Identify which cell holds the provided text, then report its [X, Y] central coordinate. 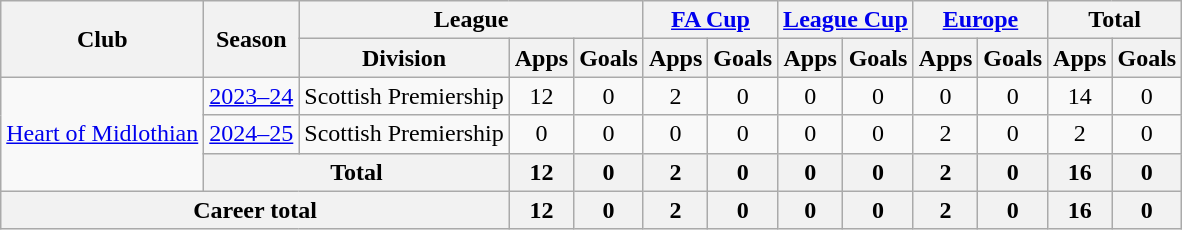
Europe [980, 20]
League [472, 20]
Club [102, 39]
14 [1080, 96]
2024–25 [252, 134]
FA Cup [710, 20]
League Cup [846, 20]
Heart of Midlothian [102, 134]
2023–24 [252, 96]
Career total [255, 210]
Season [252, 39]
Division [404, 58]
